From the cell containing the given text, extract its center point as (x, y) coordinate. 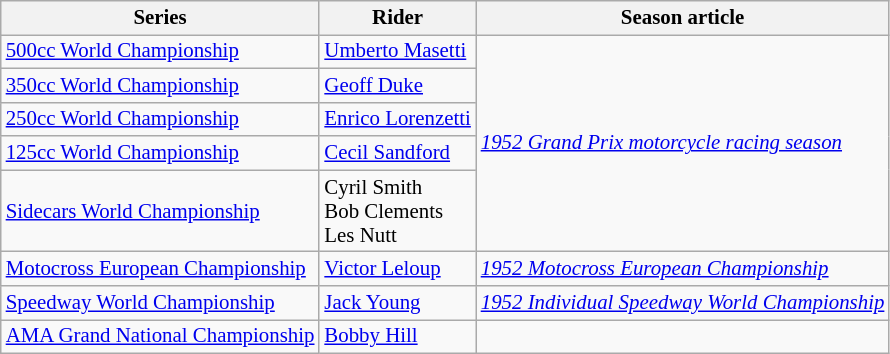
Umberto Masetti (397, 51)
Cyril Smith Bob Clements Les Nutt (397, 211)
Enrico Lorenzetti (397, 119)
Geoff Duke (397, 85)
AMA Grand National Championship (160, 336)
500cc World Championship (160, 51)
1952 Grand Prix motorcycle racing season (683, 142)
Speedway World Championship (160, 303)
Rider (397, 18)
Victor Leloup (397, 269)
Series (160, 18)
Motocross European Championship (160, 269)
Bobby Hill (397, 336)
Sidecars World Championship (160, 211)
125cc World Championship (160, 153)
Jack Young (397, 303)
250cc World Championship (160, 119)
1952 Motocross European Championship (683, 269)
1952 Individual Speedway World Championship (683, 303)
Cecil Sandford (397, 153)
Season article (683, 18)
350cc World Championship (160, 85)
